Provide the (X, Y) coordinate of the cell's center where the given text is located.  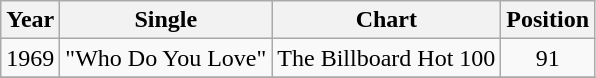
Chart (386, 20)
Single (166, 20)
91 (548, 58)
The Billboard Hot 100 (386, 58)
"Who Do You Love" (166, 58)
Position (548, 20)
1969 (30, 58)
Year (30, 20)
